Find where the given text appears and provide that cell's center as (X, Y) coordinate. 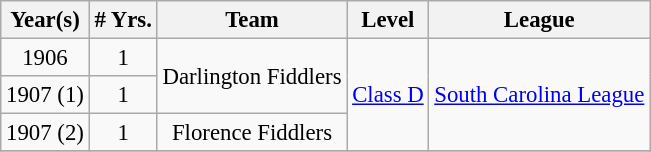
South Carolina League (540, 96)
# Yrs. (123, 20)
Class D (388, 96)
1906 (45, 58)
Team (252, 20)
1907 (1) (45, 95)
Level (388, 20)
League (540, 20)
Florence Fiddlers (252, 133)
Year(s) (45, 20)
Darlington Fiddlers (252, 76)
1907 (2) (45, 133)
